Detect which cell encompasses the target text, then output its [x, y] center coordinate. 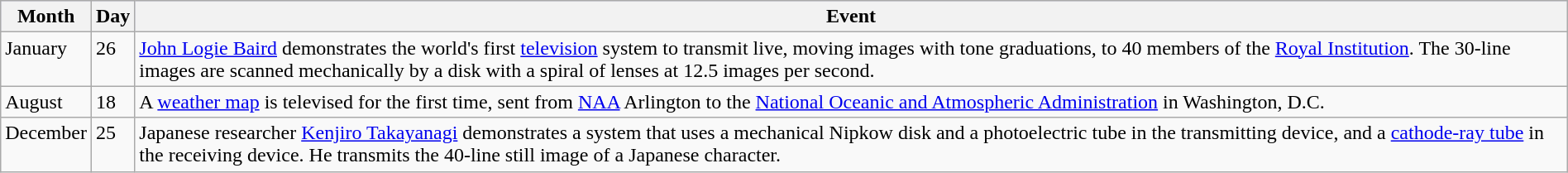
A weather map is televised for the first time, sent from NAA Arlington to the National Oceanic and Atmospheric Administration in Washington, D.C. [851, 102]
18 [112, 102]
Month [46, 17]
August [46, 102]
25 [112, 144]
December [46, 144]
26 [112, 60]
Event [851, 17]
Day [112, 17]
January [46, 60]
